Return [X, Y] of the center of cell containing provided text 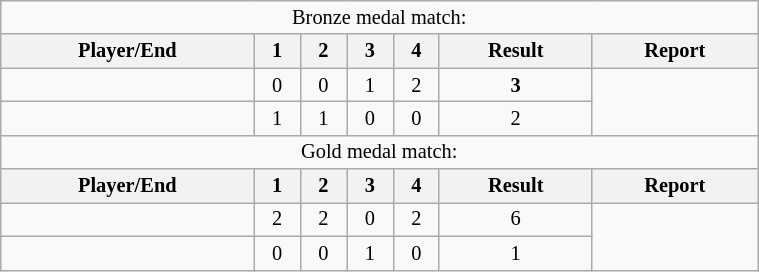
Gold medal match: [380, 152]
6 [515, 219]
Bronze medal match: [380, 17]
